For the text-containing cell, return its midpoint in [x, y] coordinate format. 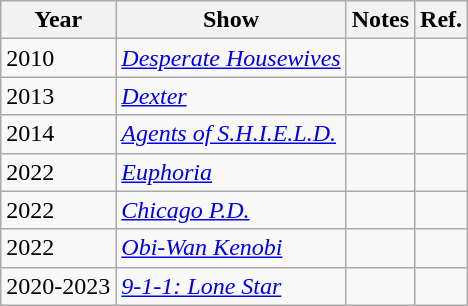
Notes [380, 20]
Show [231, 20]
2013 [58, 96]
2020-2023 [58, 286]
Chicago P.D. [231, 210]
Ref. [442, 20]
2010 [58, 58]
Dexter [231, 96]
9-1-1: Lone Star [231, 286]
Agents of S.H.I.E.L.D. [231, 134]
2014 [58, 134]
Obi-Wan Kenobi [231, 248]
Desperate Housewives [231, 58]
Year [58, 20]
Euphoria [231, 172]
